From the cell containing the given text, extract its center point as [X, Y] coordinate. 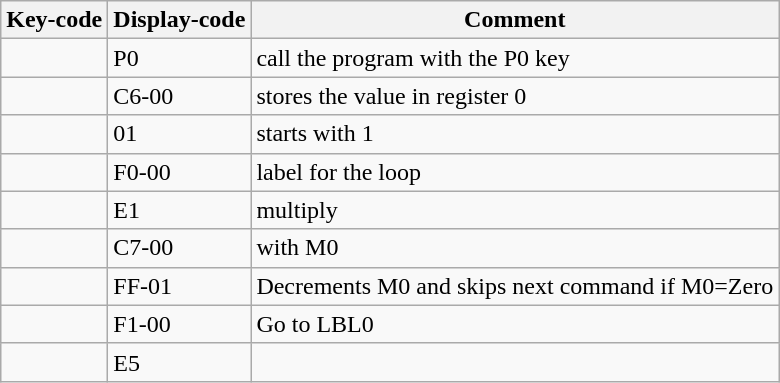
Comment [515, 20]
call the program with the P0 key [515, 58]
F1-00 [180, 324]
01 [180, 134]
Display-code [180, 20]
C7-00 [180, 248]
multiply [515, 210]
Decrements M0 and skips next command if M0=Zero [515, 286]
F0-00 [180, 172]
starts with 1 [515, 134]
Go to LBL0 [515, 324]
stores the value in register 0 [515, 96]
with M0 [515, 248]
Key-code [54, 20]
P0 [180, 58]
C6-00 [180, 96]
label for the loop [515, 172]
E5 [180, 362]
FF-01 [180, 286]
E1 [180, 210]
